Capture the cell that displays the provided text and extract its (X, Y) central coordinate. 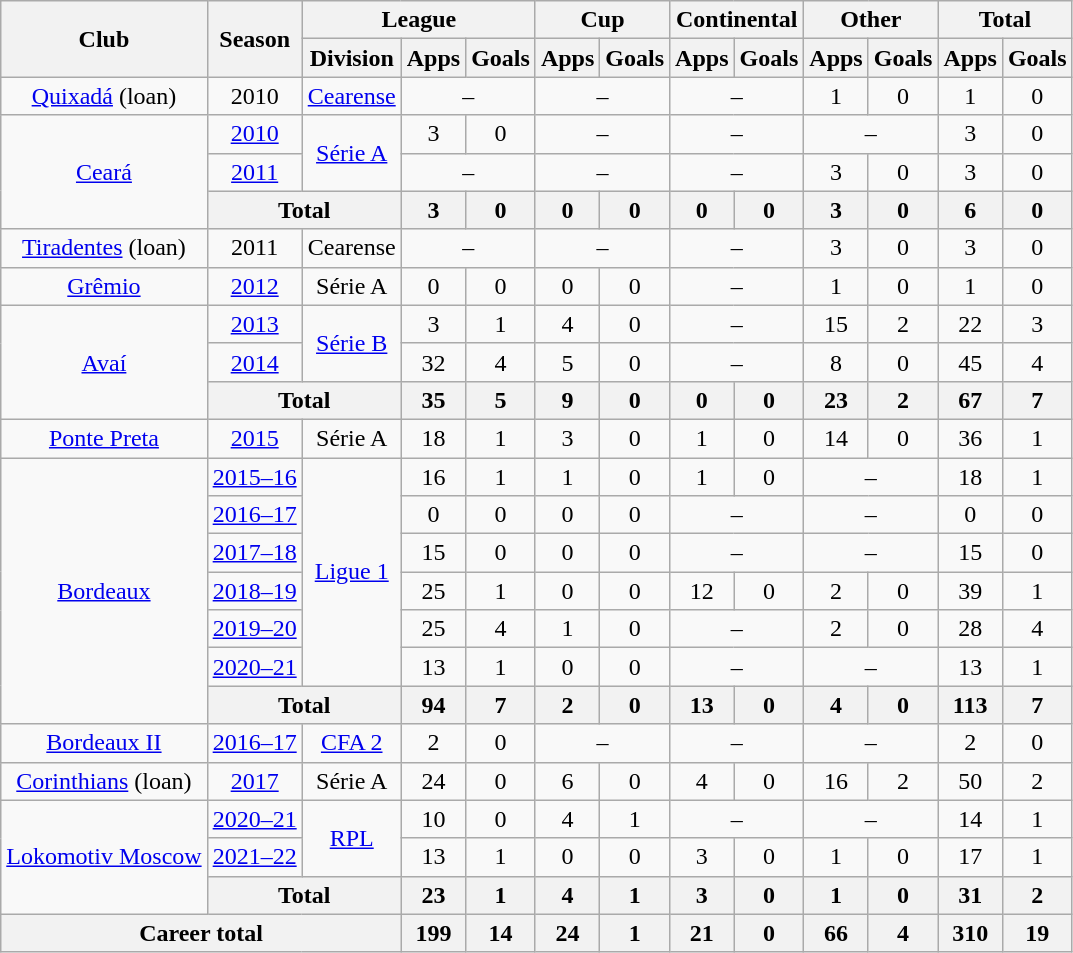
31 (970, 895)
21 (702, 933)
94 (433, 705)
Continental (737, 20)
67 (970, 400)
2021–22 (254, 857)
17 (970, 857)
199 (433, 933)
39 (970, 591)
22 (970, 324)
8 (836, 362)
2013 (254, 324)
12 (702, 591)
Lokomotiv Moscow (104, 857)
Avaí (104, 362)
Cup (602, 20)
2017–18 (254, 553)
Other (871, 20)
9 (567, 400)
Corinthians (loan) (104, 781)
Tiradentes (loan) (104, 248)
36 (970, 438)
32 (433, 362)
2015 (254, 438)
Ceará (104, 172)
35 (433, 400)
Quixadá (loan) (104, 96)
Club (104, 39)
10 (433, 819)
19 (1037, 933)
CFA 2 (352, 743)
2012 (254, 286)
RPL (352, 838)
66 (836, 933)
Grêmio (104, 286)
Division (352, 58)
Season (254, 39)
45 (970, 362)
League (418, 20)
2015–16 (254, 477)
Bordeaux (104, 591)
Ponte Preta (104, 438)
2017 (254, 781)
28 (970, 629)
Career total (201, 933)
310 (970, 933)
2019–20 (254, 629)
2014 (254, 362)
50 (970, 781)
Bordeaux II (104, 743)
Série B (352, 343)
Ligue 1 (352, 572)
113 (970, 705)
2018–19 (254, 591)
